Find where the given text appears and provide that cell's center as [x, y] coordinate. 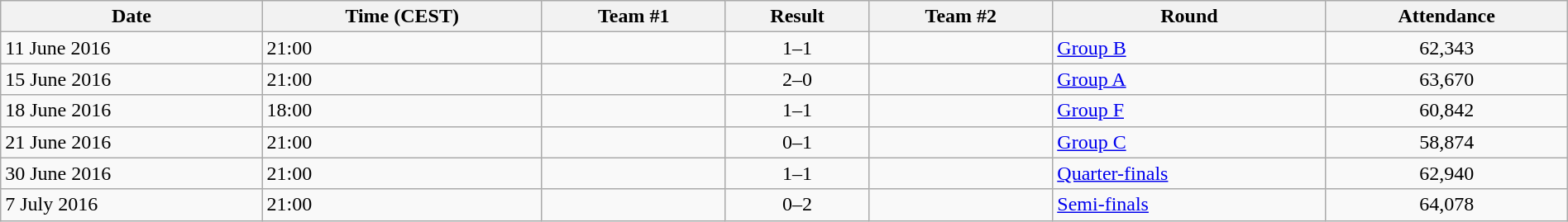
Time (CEST) [402, 17]
0–1 [797, 142]
15 June 2016 [131, 79]
Group F [1189, 111]
60,842 [1446, 111]
Team #2 [961, 17]
Group A [1189, 79]
30 June 2016 [131, 173]
Attendance [1446, 17]
64,078 [1446, 205]
7 July 2016 [131, 205]
Semi-finals [1189, 205]
62,343 [1446, 48]
Round [1189, 17]
58,874 [1446, 142]
2–0 [797, 79]
Quarter-finals [1189, 173]
Group B [1189, 48]
63,670 [1446, 79]
18:00 [402, 111]
18 June 2016 [131, 111]
Team #1 [633, 17]
Date [131, 17]
11 June 2016 [131, 48]
21 June 2016 [131, 142]
Result [797, 17]
0–2 [797, 205]
62,940 [1446, 173]
Group C [1189, 142]
